Capture the cell that displays the provided text and extract its (X, Y) central coordinate. 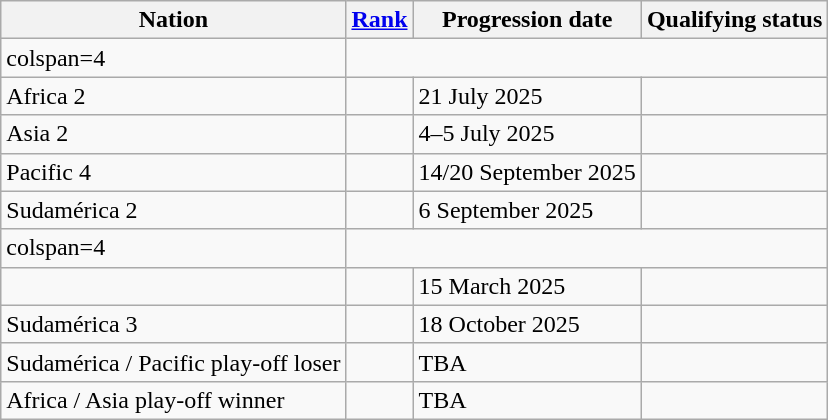
Sudamérica 2 (174, 210)
Sudamérica 3 (174, 324)
Africa / Asia play-off winner (174, 400)
Pacific 4 (174, 172)
Rank (380, 20)
15 March 2025 (527, 286)
Nation (174, 20)
14/20 September 2025 (527, 172)
21 July 2025 (527, 96)
Progression date (527, 20)
Sudamérica / Pacific play-off loser (174, 362)
Qualifying status (734, 20)
18 October 2025 (527, 324)
Asia 2 (174, 134)
Africa 2 (174, 96)
6 September 2025 (527, 210)
4–5 July 2025 (527, 134)
